Detect which cell encompasses the target text, then output its [X, Y] center coordinate. 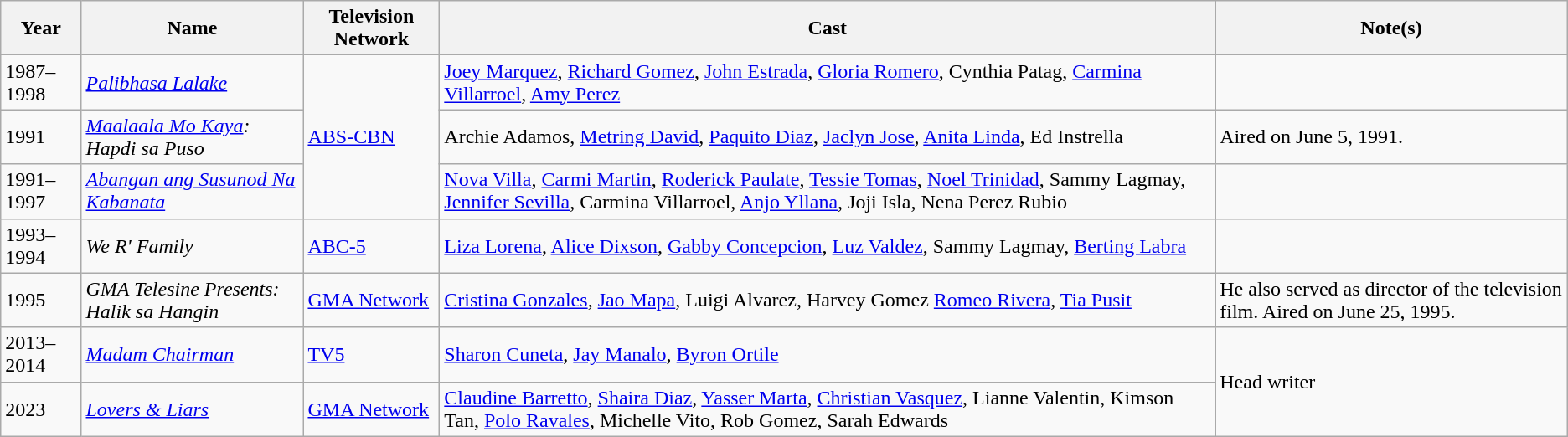
We R' Family [193, 246]
Head writer [1392, 382]
Abangan ang Susunod Na Kabanata [193, 191]
1993–1994 [41, 246]
Claudine Barretto, Shaira Diaz, Yasser Marta, Christian Vasquez, Lianne Valentin, Kimson Tan, Polo Ravales, Michelle Vito, Rob Gomez, Sarah Edwards [828, 409]
Sharon Cuneta, Jay Manalo, Byron Ortile [828, 355]
Name [193, 28]
1987–1998 [41, 82]
1991–1997 [41, 191]
Archie Adamos, Metring David, Paquito Diaz, Jaclyn Jose, Anita Linda, Ed Instrella [828, 137]
Television Network [372, 28]
2023 [41, 409]
TV5 [372, 355]
ABS-CBN [372, 137]
2013–2014 [41, 355]
Lovers & Liars [193, 409]
Aired on June 5, 1991. [1392, 137]
ABC-5 [372, 246]
Madam Chairman [193, 355]
1991 [41, 137]
Cristina Gonzales, Jao Mapa, Luigi Alvarez, Harvey Gomez Romeo Rivera, Tia Pusit [828, 300]
Palibhasa Lalake [193, 82]
Joey Marquez, Richard Gomez, John Estrada, Gloria Romero, Cynthia Patag, Carmina Villarroel, Amy Perez [828, 82]
Maalaala Mo Kaya: Hapdi sa Puso [193, 137]
Liza Lorena, Alice Dixson, Gabby Concepcion, Luz Valdez, Sammy Lagmay, Berting Labra [828, 246]
Cast [828, 28]
Year [41, 28]
GMA Telesine Presents: Halik sa Hangin [193, 300]
1995 [41, 300]
He also served as director of the television film. Aired on June 25, 1995. [1392, 300]
Note(s) [1392, 28]
